Return (X, Y) of the center of cell containing provided text 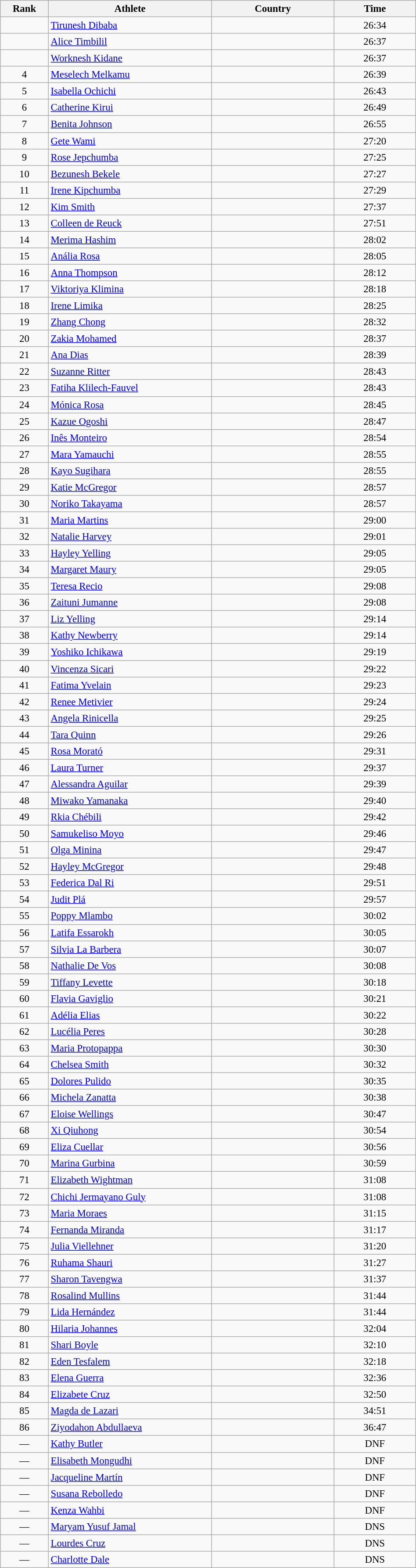
Elena Guerra (130, 1378)
30:56 (375, 1147)
86 (25, 1428)
30:59 (375, 1163)
85 (25, 1411)
Eliza Cuellar (130, 1147)
26 (25, 438)
76 (25, 1263)
30:32 (375, 1065)
60 (25, 999)
Marina Gurbina (130, 1163)
26:39 (375, 75)
Alessandra Aguilar (130, 784)
5 (25, 91)
Kenza Wahbi (130, 1510)
27:27 (375, 174)
Federica Dal Ri (130, 883)
6 (25, 108)
11 (25, 190)
29:24 (375, 702)
Vincenza Sicari (130, 669)
Catherine Kirui (130, 108)
26:43 (375, 91)
28:02 (375, 240)
Hayley Yelling (130, 553)
45 (25, 751)
23 (25, 388)
Teresa Recio (130, 586)
Colleen de Reuck (130, 223)
52 (25, 867)
Tirunesh Dibaba (130, 25)
29:40 (375, 800)
41 (25, 685)
29 (25, 487)
20 (25, 339)
39 (25, 652)
Ziyodahon Abdullaeva (130, 1428)
Samukeliso Moyo (130, 834)
Mara Yamauchi (130, 454)
29:25 (375, 718)
36 (25, 603)
Shari Boyle (130, 1345)
Hilaria Johannes (130, 1328)
29:37 (375, 768)
29:23 (375, 685)
70 (25, 1163)
53 (25, 883)
Margaret Maury (130, 570)
Maria Martins (130, 520)
18 (25, 306)
75 (25, 1246)
Fernanda Miranda (130, 1230)
30:54 (375, 1130)
19 (25, 322)
Julia Viellehner (130, 1246)
68 (25, 1130)
29:22 (375, 669)
32:18 (375, 1362)
Renee Metivier (130, 702)
Inês Monteiro (130, 438)
78 (25, 1295)
Fatima Yvelain (130, 685)
Rank (25, 9)
Zakia Mohamed (130, 339)
28:18 (375, 289)
27:20 (375, 141)
14 (25, 240)
40 (25, 669)
Rosa Morató (130, 751)
Mónica Rosa (130, 405)
Rosalind Mullins (130, 1295)
Miwako Yamanaka (130, 800)
43 (25, 718)
Xi Qiuhong (130, 1130)
29:51 (375, 883)
83 (25, 1378)
Nathalie De Vos (130, 965)
Zhang Chong (130, 322)
28:32 (375, 322)
65 (25, 1081)
Dolores Pulido (130, 1081)
Kim Smith (130, 207)
Fatiha Klilech-Fauvel (130, 388)
64 (25, 1065)
29:31 (375, 751)
16 (25, 273)
Poppy Mlambo (130, 916)
69 (25, 1147)
26:49 (375, 108)
61 (25, 1015)
Maria Protopappa (130, 1048)
59 (25, 982)
Zaituni Jumanne (130, 603)
Ruhama Shauri (130, 1263)
4 (25, 75)
31 (25, 520)
31:20 (375, 1246)
30:38 (375, 1098)
Latifa Essarokh (130, 933)
72 (25, 1197)
Michela Zanatta (130, 1098)
Liz Yelling (130, 619)
58 (25, 965)
42 (25, 702)
9 (25, 157)
Time (375, 9)
30:02 (375, 916)
32:04 (375, 1328)
30:30 (375, 1048)
32 (25, 537)
Yoshiko Ichikawa (130, 652)
28:12 (375, 273)
29:47 (375, 850)
10 (25, 174)
Suzanne Ritter (130, 372)
57 (25, 949)
28 (25, 471)
27:51 (375, 223)
Olga Minina (130, 850)
Eloise Wellings (130, 1114)
Kayo Sugihara (130, 471)
54 (25, 900)
29:42 (375, 817)
27:29 (375, 190)
Kazue Ogoshi (130, 421)
31:27 (375, 1263)
28:05 (375, 256)
Chelsea Smith (130, 1065)
81 (25, 1345)
29:48 (375, 867)
Elisabeth Mongudhi (130, 1460)
Anália Rosa (130, 256)
30:35 (375, 1081)
13 (25, 223)
8 (25, 141)
56 (25, 933)
35 (25, 586)
24 (25, 405)
28:25 (375, 306)
32:50 (375, 1395)
37 (25, 619)
Charlotte Dale (130, 1560)
Hayley McGregor (130, 867)
Country (273, 9)
30:07 (375, 949)
Rkia Chébili (130, 817)
12 (25, 207)
Laura Turner (130, 768)
74 (25, 1230)
Sharon Tavengwa (130, 1279)
Susana Rebolledo (130, 1493)
62 (25, 1032)
31:37 (375, 1279)
Lida Hernández (130, 1312)
30:21 (375, 999)
7 (25, 124)
Irene Limika (130, 306)
47 (25, 784)
32:10 (375, 1345)
33 (25, 553)
Noriko Takayama (130, 504)
15 (25, 256)
Isabella Ochichi (130, 91)
Benita Johnson (130, 124)
Maria Moraes (130, 1213)
Silvia La Barbera (130, 949)
29:01 (375, 537)
Merima Hashim (130, 240)
Meselech Melkamu (130, 75)
28:45 (375, 405)
71 (25, 1180)
Jacqueline Martín (130, 1477)
63 (25, 1048)
27:37 (375, 207)
29:00 (375, 520)
67 (25, 1114)
26:55 (375, 124)
34:51 (375, 1411)
Kathy Butler (130, 1444)
Flavia Gaviglio (130, 999)
Tara Quinn (130, 735)
36:47 (375, 1428)
Lucélia Peres (130, 1032)
30:22 (375, 1015)
Viktoriya Klimina (130, 289)
44 (25, 735)
30:47 (375, 1114)
28:37 (375, 339)
30 (25, 504)
Worknesh Kidane (130, 58)
Judit Plá (130, 900)
29:26 (375, 735)
79 (25, 1312)
32:36 (375, 1378)
80 (25, 1328)
Lourdes Cruz (130, 1543)
Gete Wami (130, 141)
46 (25, 768)
31:17 (375, 1230)
30:05 (375, 933)
Alice Timbilil (130, 42)
34 (25, 570)
Eden Tesfalem (130, 1362)
48 (25, 800)
Katie McGregor (130, 487)
29:46 (375, 834)
25 (25, 421)
30:28 (375, 1032)
28:39 (375, 355)
17 (25, 289)
Tiffany Levette (130, 982)
Magda de Lazari (130, 1411)
Elizabeth Wightman (130, 1180)
Angela Rinicella (130, 718)
Maryam Yusuf Jamal (130, 1527)
Adélia Elias (130, 1015)
Natalie Harvey (130, 537)
50 (25, 834)
51 (25, 850)
Athlete (130, 9)
30:08 (375, 965)
21 (25, 355)
84 (25, 1395)
49 (25, 817)
Chichi Jermayano Guly (130, 1197)
29:57 (375, 900)
31:15 (375, 1213)
30:18 (375, 982)
Bezunesh Bekele (130, 174)
38 (25, 636)
29:19 (375, 652)
27:25 (375, 157)
26:34 (375, 25)
27 (25, 454)
55 (25, 916)
28:54 (375, 438)
28:47 (375, 421)
Elizabete Cruz (130, 1395)
Rose Jepchumba (130, 157)
29:39 (375, 784)
Irene Kipchumba (130, 190)
82 (25, 1362)
66 (25, 1098)
Ana Dias (130, 355)
Kathy Newberry (130, 636)
77 (25, 1279)
73 (25, 1213)
22 (25, 372)
Anna Thompson (130, 273)
